Identify which cell holds the provided text, then report its [x, y] central coordinate. 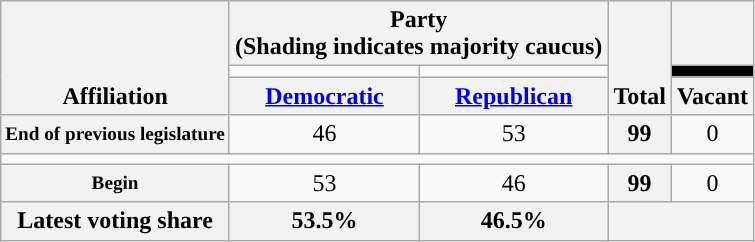
46.5% [514, 221]
Total [640, 58]
Party (Shading indicates majority caucus) [418, 34]
53.5% [324, 221]
Democratic [324, 96]
End of previous legislature [116, 134]
Latest voting share [116, 221]
Begin [116, 183]
Affiliation [116, 58]
Vacant [712, 96]
Republican [514, 96]
